Determine the (X, Y) coordinate at the center of the cell enclosing the given text.  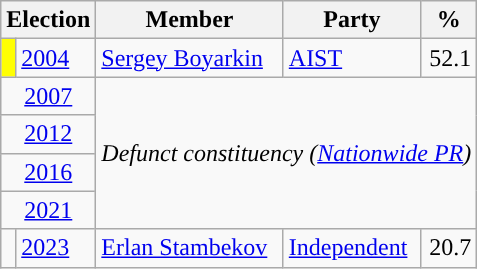
2012 (48, 134)
Member (190, 20)
2004 (56, 58)
Independent (352, 248)
2021 (48, 210)
AIST (352, 58)
Party (352, 20)
52.1 (449, 58)
20.7 (449, 248)
% (449, 20)
Election (48, 20)
2023 (56, 248)
Defunct constituency (Nationwide PR) (286, 153)
Erlan Stambekov (190, 248)
2016 (48, 172)
Sergey Boyarkin (190, 58)
2007 (48, 96)
